Pinpoint the cell where the given text exists, returning its (X, Y) midpoint coordinate. 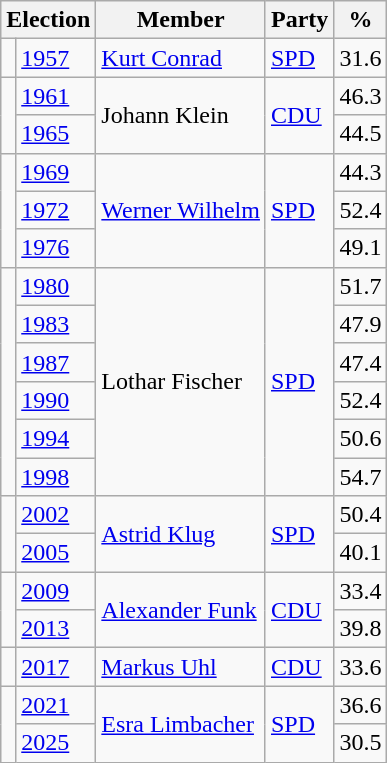
Alexander Funk (181, 610)
1972 (56, 210)
50.6 (360, 438)
47.4 (360, 362)
1994 (56, 438)
49.1 (360, 248)
Member (181, 20)
Werner Wilhelm (181, 210)
Esra Limbacher (181, 724)
39.8 (360, 629)
30.5 (360, 743)
1987 (56, 362)
1969 (56, 172)
2009 (56, 591)
2021 (56, 705)
2025 (56, 743)
Election (48, 20)
2005 (56, 553)
44.5 (360, 134)
47.9 (360, 324)
46.3 (360, 96)
Kurt Conrad (181, 58)
% (360, 20)
31.6 (360, 58)
Astrid Klug (181, 534)
1965 (56, 134)
36.6 (360, 705)
Party (299, 20)
2017 (56, 667)
1983 (56, 324)
40.1 (360, 553)
33.6 (360, 667)
1990 (56, 400)
Johann Klein (181, 115)
1998 (56, 477)
51.7 (360, 286)
2002 (56, 515)
54.7 (360, 477)
1961 (56, 96)
1976 (56, 248)
2013 (56, 629)
50.4 (360, 515)
1980 (56, 286)
Markus Uhl (181, 667)
1957 (56, 58)
44.3 (360, 172)
33.4 (360, 591)
Lothar Fischer (181, 381)
